Identify which cell holds the provided text, then report its [x, y] central coordinate. 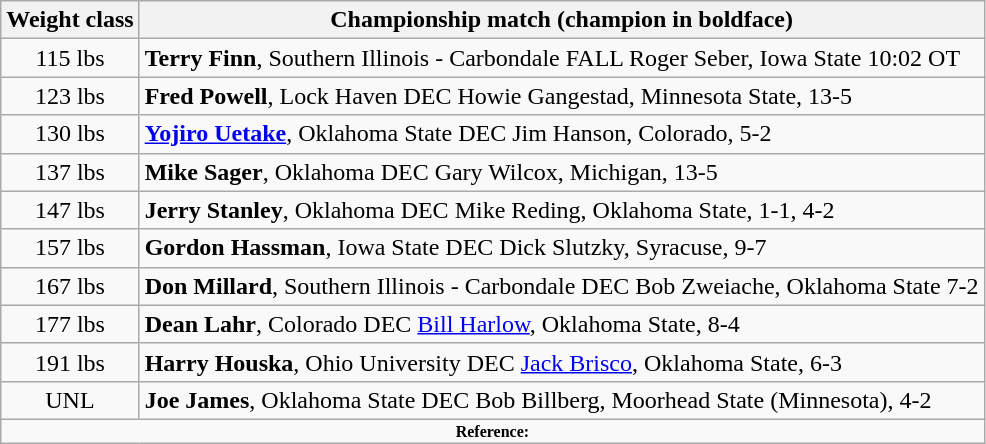
Mike Sager, Oklahoma DEC Gary Wilcox, Michigan, 13-5 [562, 172]
157 lbs [70, 248]
191 lbs [70, 362]
Weight class [70, 20]
137 lbs [70, 172]
Gordon Hassman, Iowa State DEC Dick Slutzky, Syracuse, 9-7 [562, 248]
Championship match (champion in boldface) [562, 20]
UNL [70, 400]
123 lbs [70, 96]
Jerry Stanley, Oklahoma DEC Mike Reding, Oklahoma State, 1-1, 4-2 [562, 210]
Reference: [492, 431]
Yojiro Uetake, Oklahoma State DEC Jim Hanson, Colorado, 5-2 [562, 134]
147 lbs [70, 210]
130 lbs [70, 134]
Terry Finn, Southern Illinois - Carbondale FALL Roger Seber, Iowa State 10:02 OT [562, 58]
Joe James, Oklahoma State DEC Bob Billberg, Moorhead State (Minnesota), 4-2 [562, 400]
Dean Lahr, Colorado DEC Bill Harlow, Oklahoma State, 8-4 [562, 324]
167 lbs [70, 286]
Don Millard, Southern Illinois - Carbondale DEC Bob Zweiache, Oklahoma State 7-2 [562, 286]
Fred Powell, Lock Haven DEC Howie Gangestad, Minnesota State, 13-5 [562, 96]
177 lbs [70, 324]
115 lbs [70, 58]
Harry Houska, Ohio University DEC Jack Brisco, Oklahoma State, 6-3 [562, 362]
